From the cell containing the given text, extract its center point as (X, Y) coordinate. 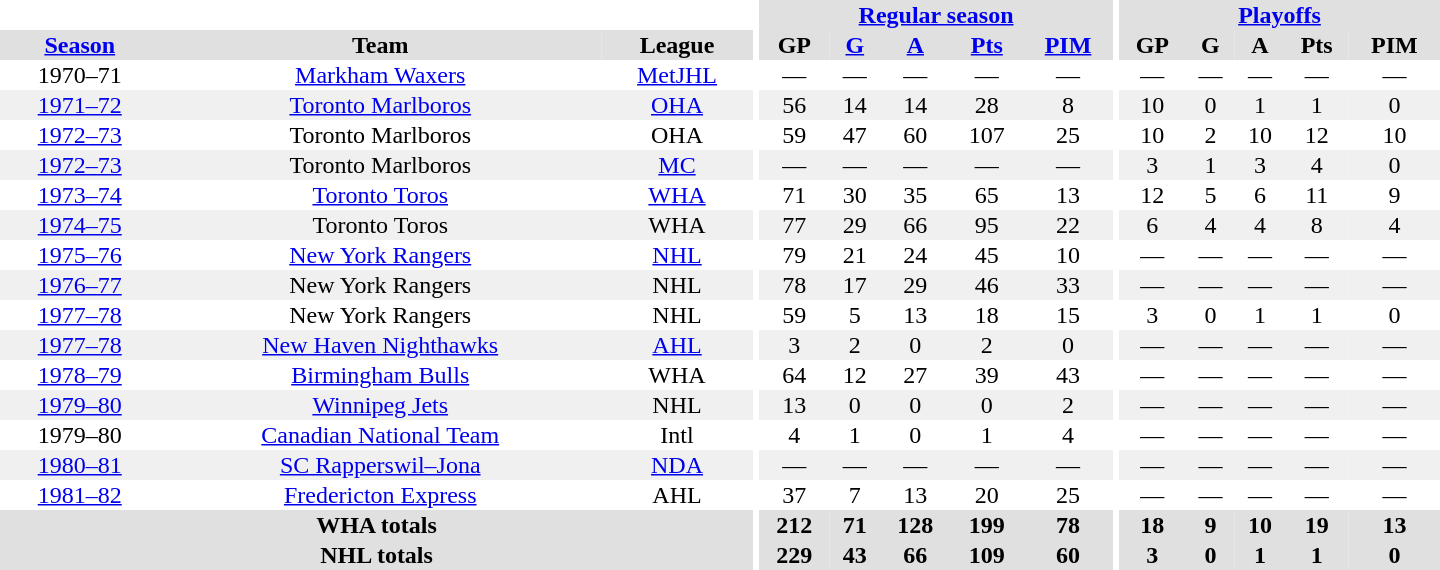
Canadian National Team (380, 435)
46 (986, 285)
37 (794, 495)
20 (986, 495)
Markham Waxers (380, 75)
79 (794, 255)
NDA (677, 465)
24 (916, 255)
Winnipeg Jets (380, 405)
212 (794, 525)
109 (986, 555)
League (677, 45)
199 (986, 525)
56 (794, 105)
21 (855, 255)
7 (855, 495)
95 (986, 225)
1971–72 (80, 105)
Playoffs (1280, 15)
45 (986, 255)
107 (986, 135)
MC (677, 165)
1978–79 (80, 375)
1975–76 (80, 255)
128 (916, 525)
47 (855, 135)
35 (916, 195)
Season (80, 45)
30 (855, 195)
39 (986, 375)
MetJHL (677, 75)
Fredericton Express (380, 495)
229 (794, 555)
77 (794, 225)
33 (1068, 285)
22 (1068, 225)
28 (986, 105)
1973–74 (80, 195)
1980–81 (80, 465)
1970–71 (80, 75)
1976–77 (80, 285)
Regular season (936, 15)
WHA totals (376, 525)
1981–82 (80, 495)
NHL totals (376, 555)
New Haven Nighthawks (380, 345)
11 (1317, 195)
15 (1068, 315)
1974–75 (80, 225)
27 (916, 375)
Birmingham Bulls (380, 375)
SC Rapperswil–Jona (380, 465)
65 (986, 195)
19 (1317, 525)
Intl (677, 435)
17 (855, 285)
Team (380, 45)
64 (794, 375)
